Detect which cell encompasses the target text, then output its [X, Y] center coordinate. 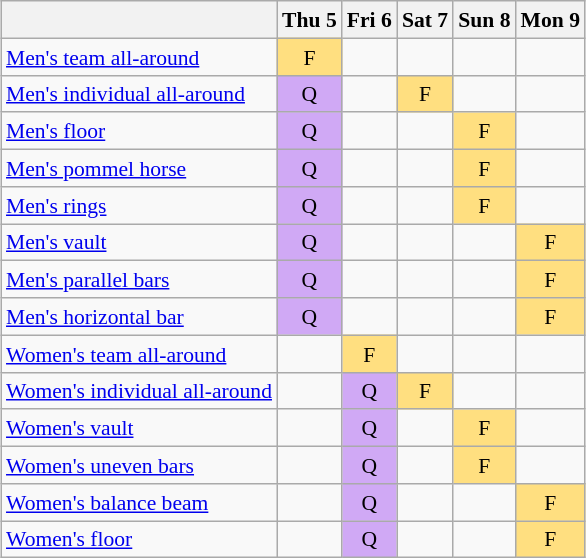
Women's uneven bars [139, 464]
Women's vault [139, 428]
Men's rings [139, 204]
Fri 6 [370, 20]
Women's floor [139, 538]
Men's horizontal bar [139, 316]
Thu 5 [310, 20]
Women's team all-around [139, 354]
Men's pommel horse [139, 168]
Men's individual all-around [139, 94]
Men's team all-around [139, 56]
Sun 8 [484, 20]
Sat 7 [425, 20]
Mon 9 [550, 20]
Women's individual all-around [139, 390]
Men's parallel bars [139, 280]
Women's balance beam [139, 502]
Men's floor [139, 130]
Men's vault [139, 242]
